Output the [X, Y] coordinate of the center of the cell containing the given text.  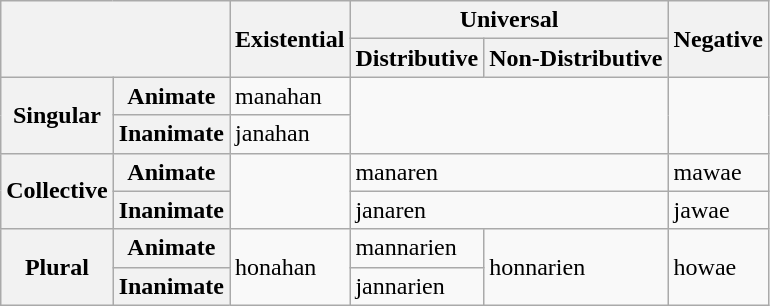
Universal [509, 20]
honahan [290, 267]
Singular [57, 115]
Non-Distributive [576, 58]
mawae [718, 172]
Plural [57, 267]
Negative [718, 39]
jawae [718, 210]
Collective [57, 191]
janaren [509, 210]
Distributive [417, 58]
jannarien [417, 286]
janahan [290, 134]
manaren [509, 172]
manahan [290, 96]
honnarien [576, 267]
Existential [290, 39]
howae [718, 267]
mannarien [417, 248]
